Provide the (x, y) coordinate of the cell's center where the given text is located.  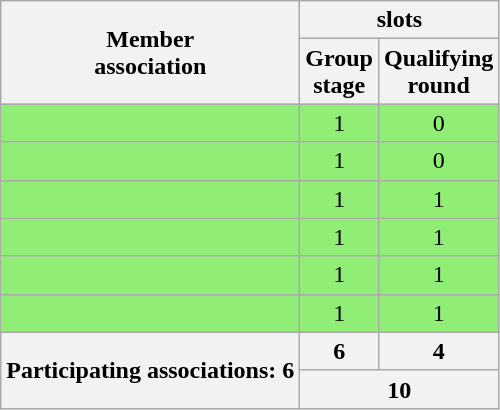
Groupstage (340, 72)
4 (438, 351)
Memberassociation (150, 52)
Qualifyinground (438, 72)
6 (340, 351)
Participating associations: 6 (150, 370)
10 (400, 389)
slots (400, 20)
